Detect which cell encompasses the target text, then output its [x, y] center coordinate. 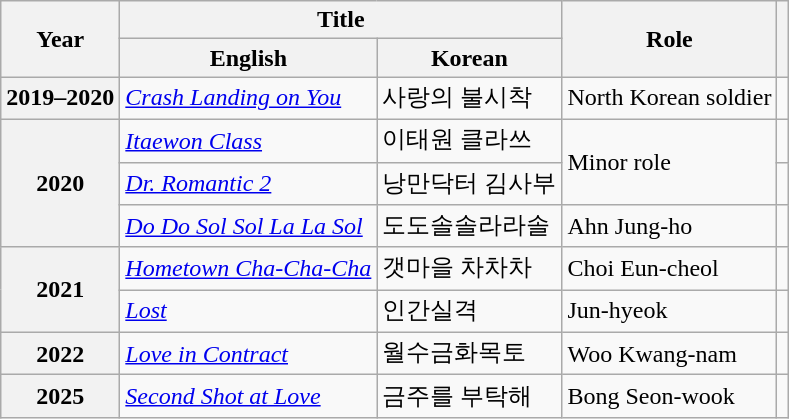
Ahn Jung-ho [670, 226]
사랑의 불시착 [470, 98]
Title [341, 20]
금주를 부탁해 [470, 396]
Lost [248, 312]
월수금화목토 [470, 354]
Role [670, 39]
Crash Landing on You [248, 98]
Jun-hyeok [670, 312]
Second Shot at Love [248, 396]
갯마을 차차차 [470, 268]
Korean [470, 58]
2025 [60, 396]
Woo Kwang-nam [670, 354]
2019–2020 [60, 98]
Itaewon Class [248, 140]
Choi Eun-cheol [670, 268]
Love in Contract [248, 354]
2020 [60, 183]
2022 [60, 354]
이태원 클라쓰 [470, 140]
North Korean soldier [670, 98]
Minor role [670, 162]
Do Do Sol Sol La La Sol [248, 226]
낭만닥터 김사부 [470, 184]
Year [60, 39]
Hometown Cha-Cha-Cha [248, 268]
도도솔솔라라솔 [470, 226]
인간실격 [470, 312]
2021 [60, 290]
Bong Seon-wook [670, 396]
English [248, 58]
Dr. Romantic 2 [248, 184]
